Pinpoint the cell where the given text exists, returning its (x, y) midpoint coordinate. 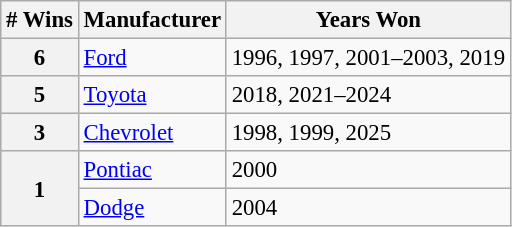
Years Won (368, 20)
Toyota (152, 95)
Ford (152, 58)
1998, 1999, 2025 (368, 133)
1 (40, 188)
5 (40, 95)
Chevrolet (152, 133)
2000 (368, 170)
3 (40, 133)
2004 (368, 208)
# Wins (40, 20)
Manufacturer (152, 20)
Pontiac (152, 170)
1996, 1997, 2001–2003, 2019 (368, 58)
Dodge (152, 208)
2018, 2021–2024 (368, 95)
6 (40, 58)
